Capture the cell that displays the provided text and extract its (X, Y) central coordinate. 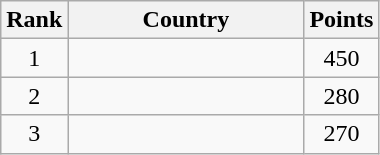
Rank (34, 20)
3 (34, 134)
270 (342, 134)
1 (34, 58)
2 (34, 96)
Country (186, 20)
280 (342, 96)
450 (342, 58)
Points (342, 20)
